Search for the cell housing the specified text and yield its (x, y) center coordinate. 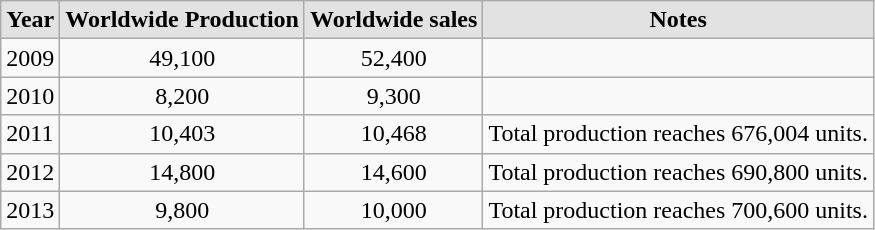
2009 (30, 58)
2013 (30, 210)
Worldwide sales (393, 20)
Total production reaches 690,800 units. (678, 172)
2012 (30, 172)
Worldwide Production (182, 20)
Notes (678, 20)
10,403 (182, 134)
2011 (30, 134)
2010 (30, 96)
49,100 (182, 58)
14,600 (393, 172)
52,400 (393, 58)
Total production reaches 700,600 units. (678, 210)
Total production reaches 676,004 units. (678, 134)
9,300 (393, 96)
10,000 (393, 210)
Year (30, 20)
8,200 (182, 96)
10,468 (393, 134)
14,800 (182, 172)
9,800 (182, 210)
